Locate the cell with the specified text and output its (x, y) center coordinate. 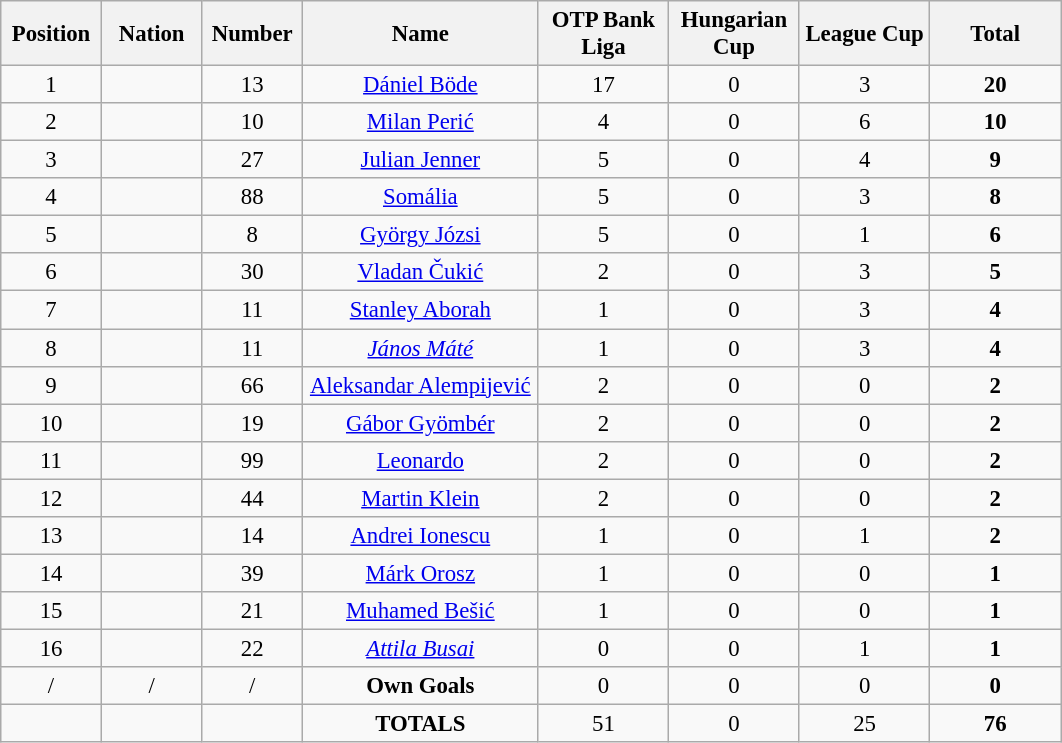
22 (252, 648)
51 (604, 724)
György Józsi (421, 235)
Milan Perić (421, 122)
OTP Bank Liga (604, 34)
44 (252, 498)
Nation (152, 34)
Stanley Aborah (421, 310)
Gábor Gyömbér (421, 423)
66 (252, 385)
Number (252, 34)
Total (996, 34)
League Cup (864, 34)
30 (252, 273)
Dániel Böde (421, 85)
15 (52, 611)
Julian Jenner (421, 160)
76 (996, 724)
19 (252, 423)
12 (52, 498)
25 (864, 724)
Attila Busai (421, 648)
Vladan Čukić (421, 273)
27 (252, 160)
20 (996, 85)
Name (421, 34)
7 (52, 310)
21 (252, 611)
Position (52, 34)
Hungarian Cup (734, 34)
Andrei Ionescu (421, 536)
Own Goals (421, 686)
Muhamed Bešić (421, 611)
99 (252, 460)
88 (252, 197)
17 (604, 85)
Aleksandar Alempijević (421, 385)
János Máté (421, 348)
TOTALS (421, 724)
Martin Klein (421, 498)
16 (52, 648)
Márk Orosz (421, 573)
Somália (421, 197)
39 (252, 573)
Leonardo (421, 460)
